Detect which cell encompasses the target text, then output its [X, Y] center coordinate. 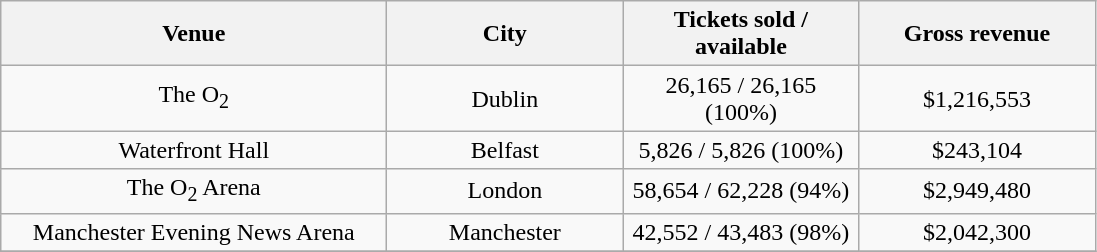
Tickets sold / available [741, 34]
42,552 / 43,483 (98%) [741, 232]
58,654 / 62,228 (94%) [741, 191]
The O2 Arena [194, 191]
Manchester Evening News Arena [194, 232]
Waterfront Hall [194, 150]
5,826 / 5,826 (100%) [741, 150]
Venue [194, 34]
Gross revenue [977, 34]
Belfast [505, 150]
The O2 [194, 98]
London [505, 191]
City [505, 34]
$2,042,300 [977, 232]
Dublin [505, 98]
$243,104 [977, 150]
Manchester [505, 232]
$2,949,480 [977, 191]
$1,216,553 [977, 98]
26,165 / 26,165 (100%) [741, 98]
